Pinpoint the cell where the given text exists, returning its [x, y] midpoint coordinate. 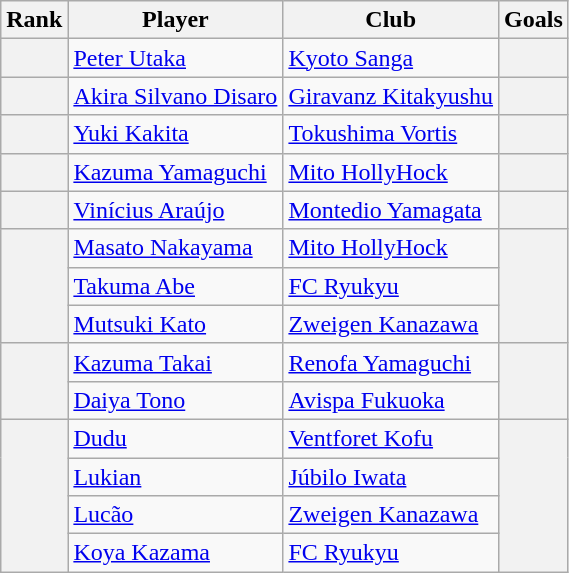
Avispa Fukuoka [391, 400]
Júbilo Iwata [391, 477]
Kazuma Takai [176, 362]
Daiya Tono [176, 400]
Mutsuki Kato [176, 324]
Masato Nakayama [176, 248]
Tokushima Vortis [391, 134]
Lukian [176, 477]
Club [391, 20]
Koya Kazama [176, 553]
Dudu [176, 438]
Takuma Abe [176, 286]
Renofa Yamaguchi [391, 362]
Vinícius Araújo [176, 210]
Montedio Yamagata [391, 210]
Ventforet Kofu [391, 438]
Lucão [176, 515]
Rank [34, 20]
Kyoto Sanga [391, 58]
Player [176, 20]
Peter Utaka [176, 58]
Kazuma Yamaguchi [176, 172]
Akira Silvano Disaro [176, 96]
Yuki Kakita [176, 134]
Goals [534, 20]
Giravanz Kitakyushu [391, 96]
